Find where the given text appears and provide that cell's center as [x, y] coordinate. 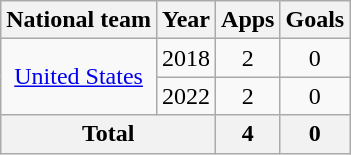
National team [79, 20]
Goals [315, 20]
United States [79, 77]
Total [108, 134]
Year [186, 20]
Apps [248, 20]
4 [248, 134]
2022 [186, 96]
2018 [186, 58]
